Identify which cell holds the provided text, then report its [X, Y] central coordinate. 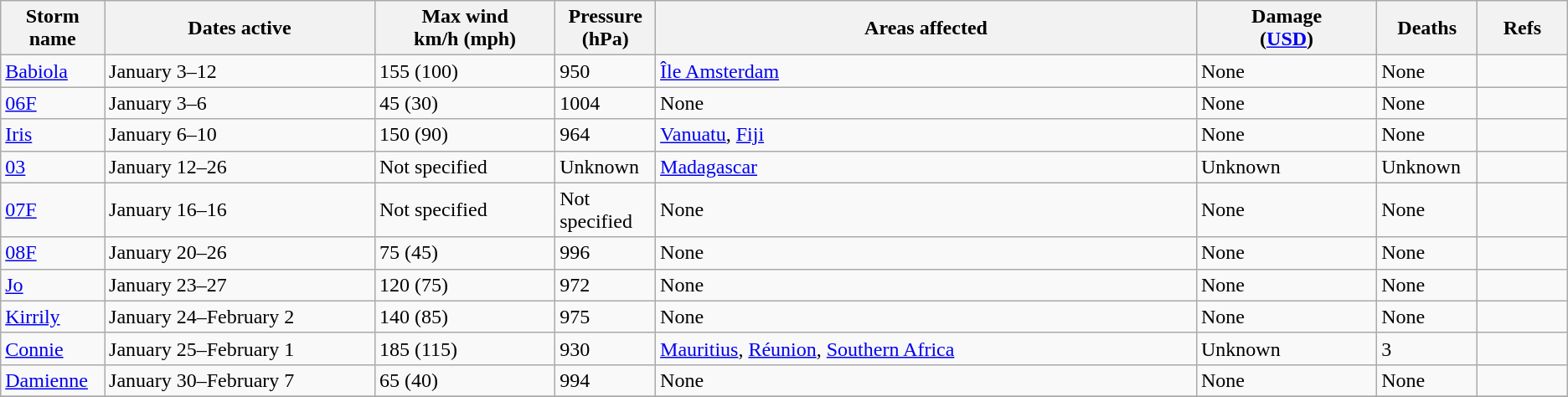
January 16–16 [240, 209]
January 24–February 2 [240, 317]
January 12–26 [240, 167]
January 3–12 [240, 71]
Refs [1523, 28]
Babiola [53, 71]
75 (45) [464, 253]
06F [53, 103]
Connie [53, 348]
930 [606, 348]
950 [606, 71]
120 (75) [464, 285]
994 [606, 380]
Vanuatu, Fiji [926, 135]
Storm name [53, 28]
Iris [53, 135]
Deaths [1427, 28]
975 [606, 317]
Damienne [53, 380]
65 (40) [464, 380]
Pressure(hPa) [606, 28]
January 30–February 7 [240, 380]
January 23–27 [240, 285]
Dates active [240, 28]
972 [606, 285]
140 (85) [464, 317]
January 6–10 [240, 135]
1004 [606, 103]
Madagascar [926, 167]
January 20–26 [240, 253]
155 (100) [464, 71]
Jo [53, 285]
185 (115) [464, 348]
Damage(USD) [1287, 28]
08F [53, 253]
Mauritius, Réunion, Southern Africa [926, 348]
Areas affected [926, 28]
996 [606, 253]
Kirrily [53, 317]
45 (30) [464, 103]
3 [1427, 348]
January 3–6 [240, 103]
January 25–February 1 [240, 348]
150 (90) [464, 135]
07F [53, 209]
03 [53, 167]
Île Amsterdam [926, 71]
964 [606, 135]
Max windkm/h (mph) [464, 28]
